Pinpoint the cell where the given text exists, returning its [x, y] midpoint coordinate. 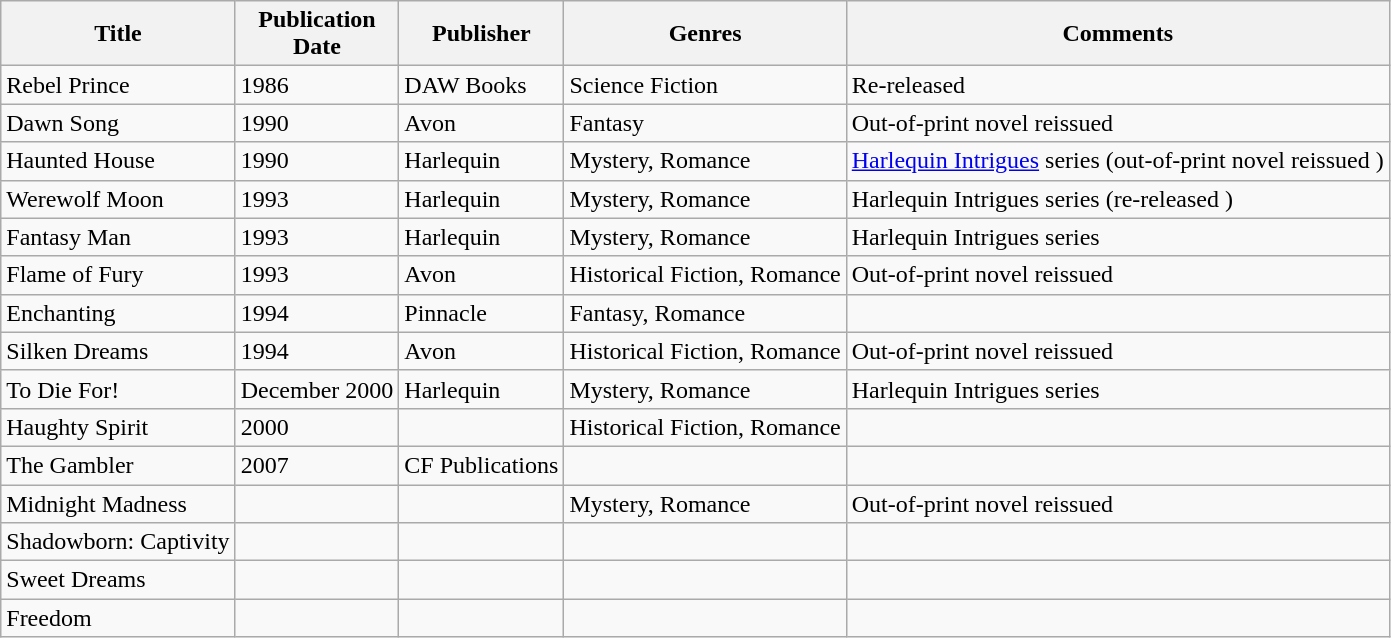
Pinnacle [482, 313]
1986 [317, 85]
2000 [317, 427]
DAW Books [482, 85]
Re-released [1118, 85]
Midnight Madness [118, 503]
Haunted House [118, 161]
Enchanting [118, 313]
Fantasy [705, 123]
To Die For! [118, 389]
Comments [1118, 34]
Dawn Song [118, 123]
Rebel Prince [118, 85]
Freedom [118, 618]
December 2000 [317, 389]
Werewolf Moon [118, 199]
Genres [705, 34]
Fantasy Man [118, 237]
Title [118, 34]
Publisher [482, 34]
PublicationDate [317, 34]
Harlequin Intrigues series (out-of-print novel reissued ) [1118, 161]
The Gambler [118, 465]
Flame of Fury [118, 275]
Haughty Spirit [118, 427]
Science Fiction [705, 85]
Harlequin Intrigues series (re-released ) [1118, 199]
Sweet Dreams [118, 580]
Fantasy, Romance [705, 313]
Silken Dreams [118, 351]
2007 [317, 465]
Shadowborn: Captivity [118, 542]
CF Publications [482, 465]
